Determine the [x, y] coordinate at the center of the cell enclosing the given text.  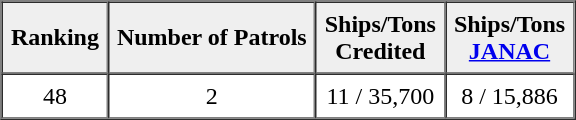
2 [212, 96]
11 / 35,700 [380, 96]
Number of Patrols [212, 38]
48 [55, 96]
Ships/TonsJANAC [510, 38]
Ships/TonsCredited [380, 38]
Ranking [55, 38]
8 / 15,886 [510, 96]
